From the cell containing the given text, extract its center point as [x, y] coordinate. 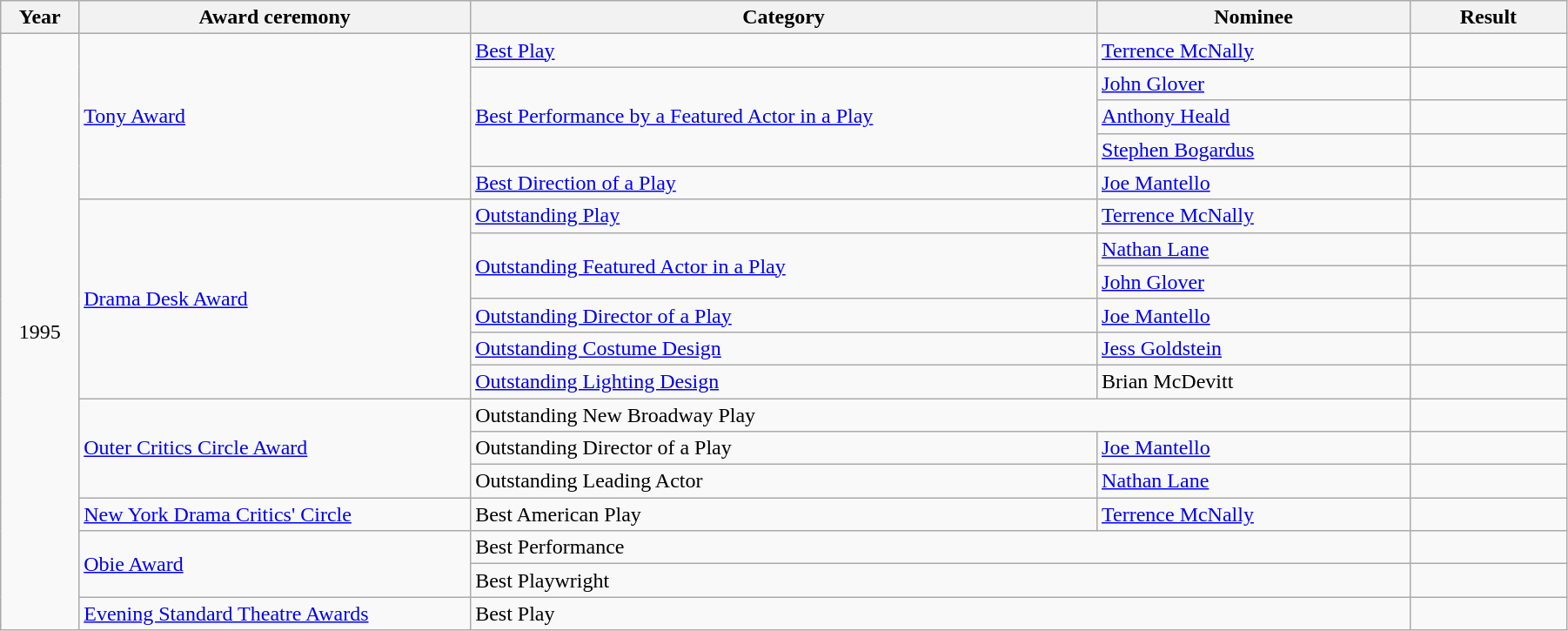
Outstanding Costume Design [784, 348]
Anthony Heald [1254, 117]
Category [784, 17]
Best Direction of a Play [784, 183]
Year [40, 17]
Best Performance by a Featured Actor in a Play [784, 117]
Jess Goldstein [1254, 348]
Best American Play [784, 514]
Stephen Bogardus [1254, 150]
Outer Critics Circle Award [275, 448]
Drama Desk Award [275, 299]
Best Playwright [941, 581]
Best Performance [941, 547]
1995 [40, 332]
Outstanding Featured Actor in a Play [784, 265]
New York Drama Critics' Circle [275, 514]
Evening Standard Theatre Awards [275, 614]
Brian McDevitt [1254, 381]
Outstanding Play [784, 216]
Obie Award [275, 564]
Award ceremony [275, 17]
Result [1488, 17]
Outstanding Lighting Design [784, 381]
Outstanding Leading Actor [784, 481]
Nominee [1254, 17]
Outstanding New Broadway Play [941, 415]
Tony Award [275, 117]
